Provide the [x, y] coordinate of the cell's center where the given text is located.  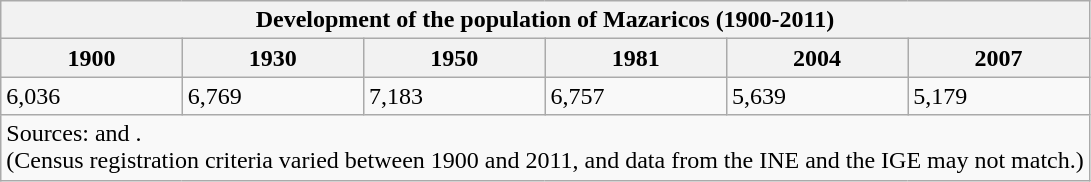
Development of the population of Mazaricos (1900-2011) [545, 20]
2004 [816, 58]
1950 [454, 58]
1930 [272, 58]
6,757 [636, 96]
7,183 [454, 96]
1981 [636, 58]
Sources: and .(Census registration criteria varied between 1900 and 2011, and data from the INE and the IGE may not match.) [545, 148]
6,036 [92, 96]
2007 [998, 58]
5,639 [816, 96]
1900 [92, 58]
5,179 [998, 96]
6,769 [272, 96]
